Provide the [X, Y] coordinate of the cell's center where the given text is located.  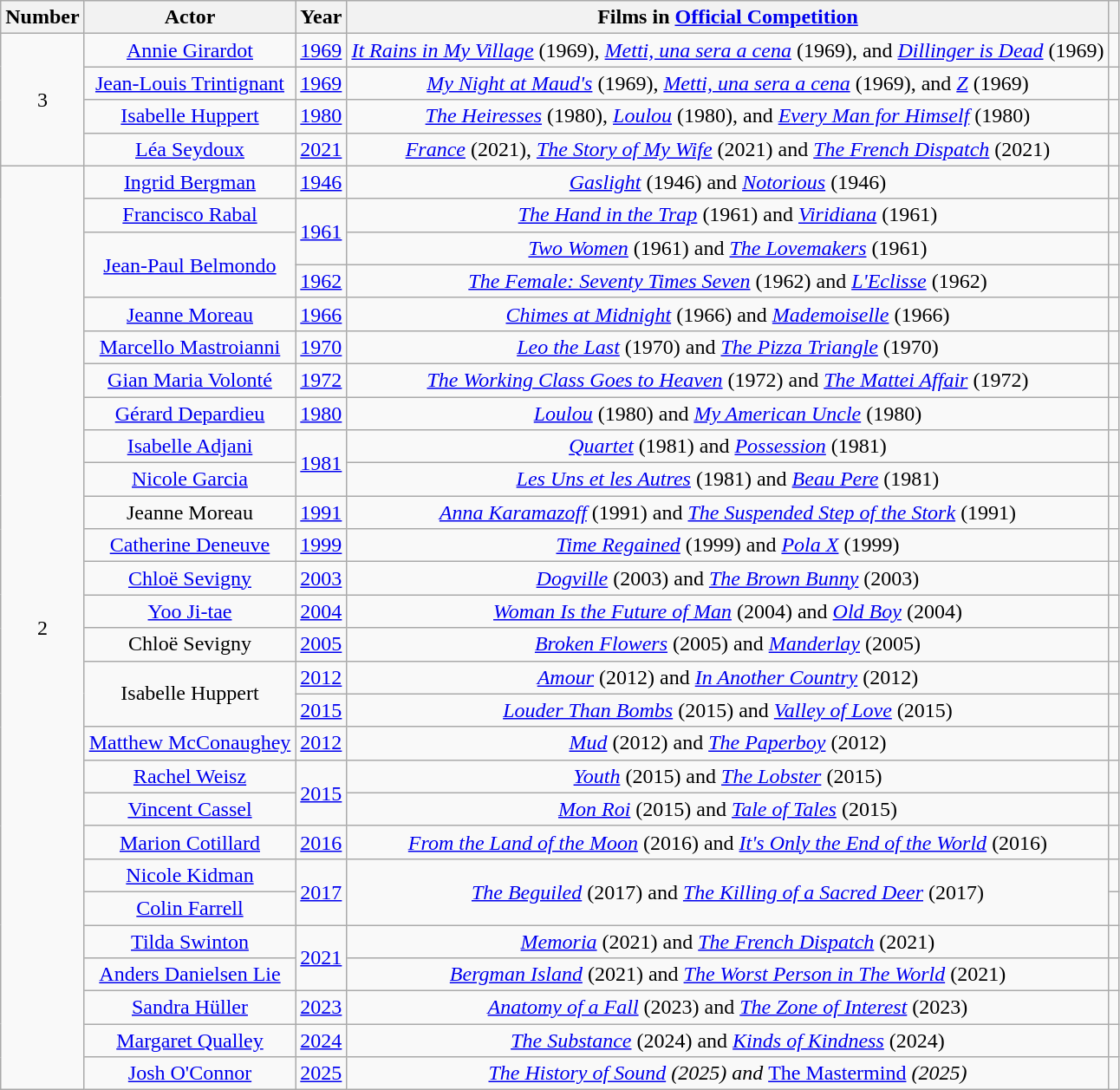
Catherine Deneuve [190, 545]
Woman Is the Future of Man (2004) and Old Boy (2004) [728, 611]
1962 [321, 281]
The Female: Seventy Times Seven (1962) and L'Eclisse (1962) [728, 281]
1991 [321, 512]
Films in Official Competition [728, 17]
Jean-Louis Trintignant [190, 83]
The Beguiled (2017) and The Killing of a Sacred Deer (2017) [728, 891]
Number [42, 17]
Two Women (1961) and The Lovemakers (1961) [728, 248]
Annie Girardot [190, 50]
Chimes at Midnight (1966) and Mademoiselle (1966) [728, 314]
Time Regained (1999) and Pola X (1999) [728, 545]
1966 [321, 314]
Marion Cotillard [190, 842]
Leo the Last (1970) and The Pizza Triangle (1970) [728, 347]
My Night at Maud's (1969), Metti, una sera a cena (1969), and Z (1969) [728, 83]
Amour (2012) and In Another Country (2012) [728, 677]
2017 [321, 891]
1972 [321, 380]
Gian Maria Volonté [190, 380]
2004 [321, 611]
The Substance (2024) and Kinds of Kindness (2024) [728, 1041]
1946 [321, 182]
The History of Sound (2025) and The Mastermind (2025) [728, 1074]
It Rains in My Village (1969), Metti, una sera a cena (1969), and Dillinger is Dead (1969) [728, 50]
Memoria (2021) and The French Dispatch (2021) [728, 941]
2 [42, 628]
2003 [321, 578]
Nicole Kidman [190, 875]
Isabelle Adjani [190, 447]
Léa Seydoux [190, 149]
1999 [321, 545]
2025 [321, 1074]
Tilda Swinton [190, 941]
Actor [190, 17]
The Working Class Goes to Heaven (1972) and The Mattei Affair (1972) [728, 380]
3 [42, 100]
Gérard Depardieu [190, 414]
1961 [321, 232]
Rachel Weisz [190, 776]
The Hand in the Trap (1961) and Viridiana (1961) [728, 215]
Quartet (1981) and Possession (1981) [728, 447]
The Heiresses (1980), Loulou (1980), and Every Man for Himself (1980) [728, 116]
Jean-Paul Belmondo [190, 264]
Marcello Mastroianni [190, 347]
Dogville (2003) and The Brown Bunny (2003) [728, 578]
Colin Farrell [190, 908]
Vincent Cassel [190, 809]
Gaslight (1946) and Notorious (1946) [728, 182]
Louder Than Bombs (2015) and Valley of Love (2015) [728, 710]
Francisco Rabal [190, 215]
1970 [321, 347]
Les Uns et les Autres (1981) and Beau Pere (1981) [728, 480]
Nicole Garcia [190, 480]
Matthew McConaughey [190, 743]
Yoo Ji-tae [190, 611]
2005 [321, 644]
Loulou (1980) and My American Uncle (1980) [728, 414]
France (2021), The Story of My Wife (2021) and The French Dispatch (2021) [728, 149]
1981 [321, 463]
Sandra Hüller [190, 1008]
Year [321, 17]
Ingrid Bergman [190, 182]
Josh O'Connor [190, 1074]
Anders Danielsen Lie [190, 975]
Mon Roi (2015) and Tale of Tales (2015) [728, 809]
From the Land of the Moon (2016) and It's Only the End of the World (2016) [728, 842]
Margaret Qualley [190, 1041]
Anna Karamazoff (1991) and The Suspended Step of the Stork (1991) [728, 512]
2016 [321, 842]
2024 [321, 1041]
Youth (2015) and The Lobster (2015) [728, 776]
2023 [321, 1008]
Anatomy of a Fall (2023) and The Zone of Interest (2023) [728, 1008]
Bergman Island (2021) and The Worst Person in The World (2021) [728, 975]
Broken Flowers (2005) and Manderlay (2005) [728, 644]
Mud (2012) and The Paperboy (2012) [728, 743]
